Return [x, y] of the center of cell containing provided text 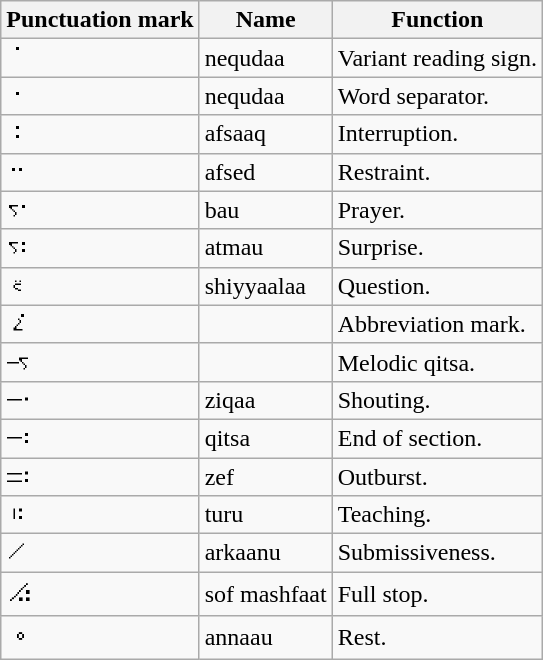
࠱ [100, 134]
Full stop. [437, 594]
Abbreviation mark. [437, 324]
Melodic qitsa. [437, 362]
Teaching. [437, 515]
࠸ [100, 400]
࠰ [100, 96]
Name [266, 20]
Outburst. [437, 477]
Interruption. [437, 134]
sof mashfaat [266, 594]
࠼ [100, 553]
࠺ [100, 477]
bau [266, 210]
shiyyaalaa [266, 286]
atmau [266, 248]
Prayer. [437, 210]
Surprise. [437, 248]
࠽‎ [100, 594]
࠾‎ [100, 638]
࠶ [100, 324]
zef [266, 477]
Word separator. [437, 96]
࠴ [100, 248]
࠭‎ [100, 58]
࠻ [100, 515]
afsed [266, 172]
ziqaa [266, 400]
Function [437, 20]
Question. [437, 286]
arkaanu [266, 553]
Restraint. [437, 172]
࠳ [100, 210]
Rest. [437, 638]
Punctuation mark [100, 20]
qitsa [266, 438]
annaau [266, 638]
turu [266, 515]
࠵ [100, 286]
࠷ [100, 362]
࠲‎ [100, 172]
End of section. [437, 438]
Shouting. [437, 400]
Submissiveness. [437, 553]
afsaaq [266, 134]
࠹ [100, 438]
Variant reading sign. [437, 58]
